Capture the cell that displays the provided text and extract its (x, y) central coordinate. 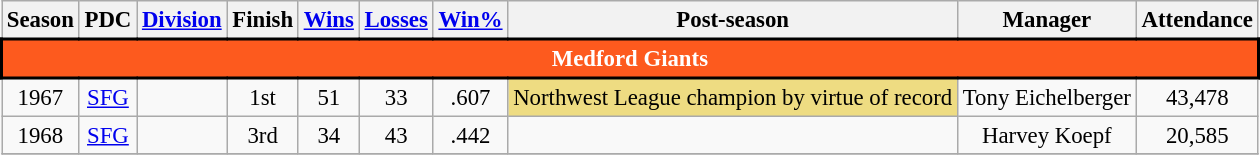
Northwest League champion by virtue of record (733, 97)
1967 (41, 97)
3rd (262, 136)
Division (182, 20)
20,585 (1197, 136)
Finish (262, 20)
33 (396, 97)
1968 (41, 136)
.607 (470, 97)
Losses (396, 20)
.442 (470, 136)
PDC (108, 20)
Tony Eichelberger (1046, 97)
51 (328, 97)
Post-season (733, 20)
43,478 (1197, 97)
Harvey Koepf (1046, 136)
43 (396, 136)
Win% (470, 20)
Manager (1046, 20)
Attendance (1197, 20)
Medford Giants (630, 58)
1st (262, 97)
Season (41, 20)
34 (328, 136)
Wins (328, 20)
